Locate the cell with the specified text and output its (X, Y) center coordinate. 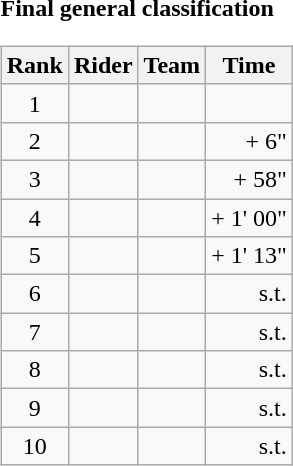
Rank (34, 65)
8 (34, 370)
Time (250, 65)
10 (34, 446)
4 (34, 217)
+ 6" (250, 141)
5 (34, 256)
+ 1' 00" (250, 217)
7 (34, 332)
1 (34, 103)
2 (34, 141)
+ 58" (250, 179)
6 (34, 294)
Rider (103, 65)
+ 1' 13" (250, 256)
Team (172, 65)
3 (34, 179)
9 (34, 408)
